Detect which cell encompasses the target text, then output its [X, Y] center coordinate. 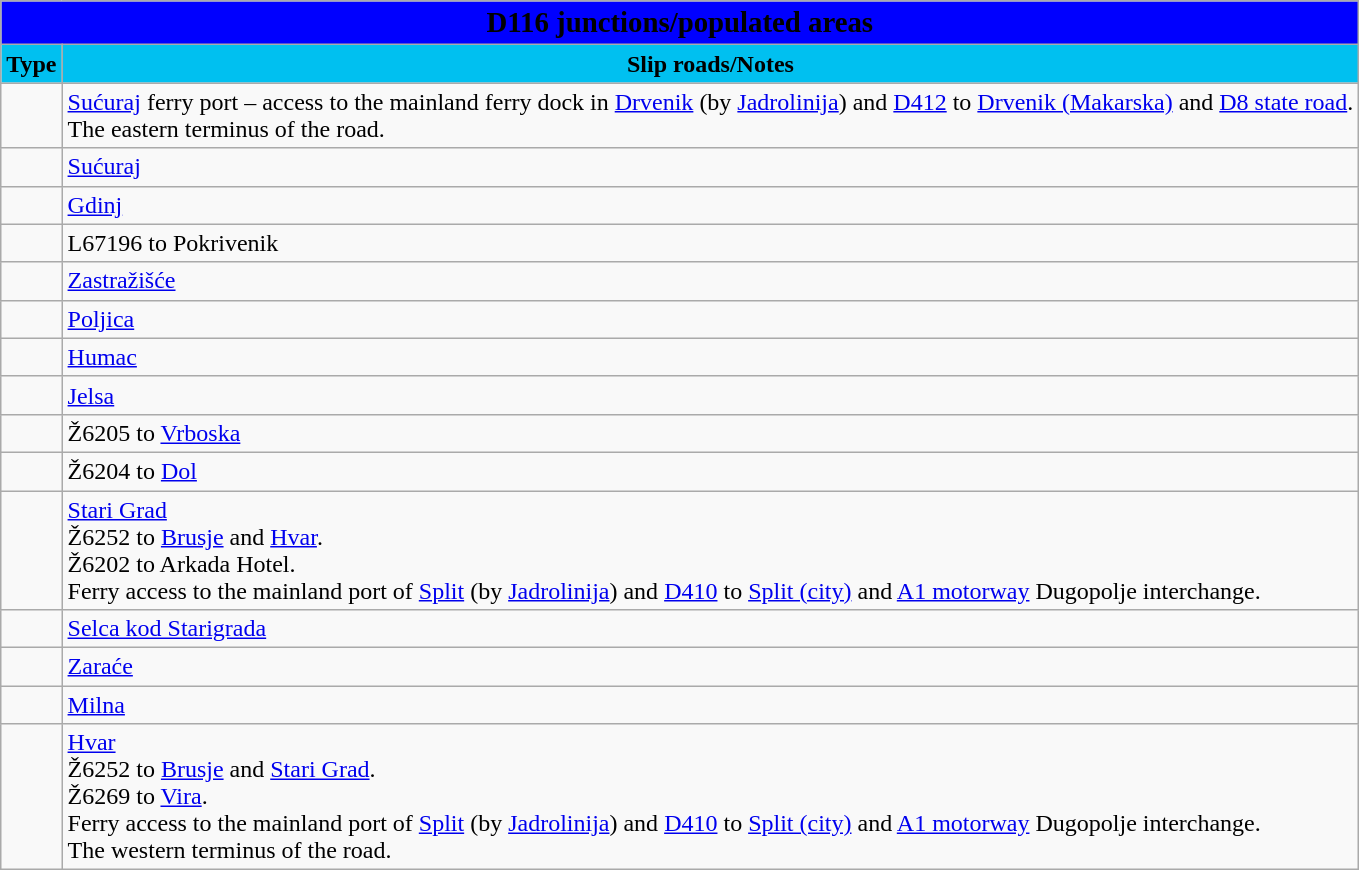
Zaraće [710, 667]
Zastražišće [710, 281]
Ž6205 to Vrboska [710, 433]
Sućuraj [710, 167]
Ž6204 to Dol [710, 471]
Milna [710, 705]
L67196 to Pokrivenik [710, 243]
Type [32, 64]
Gdinj [710, 205]
Jelsa [710, 395]
Humac [710, 357]
Selca kod Starigrada [710, 629]
Poljica [710, 319]
Slip roads/Notes [710, 64]
D116 junctions/populated areas [680, 23]
